Return the [x, y] coordinate for the center point of the cell that contains the specified text.  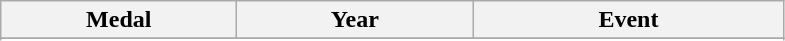
Medal [119, 20]
Year [355, 20]
Event [628, 20]
